Locate the cell with the specified text and output its (X, Y) center coordinate. 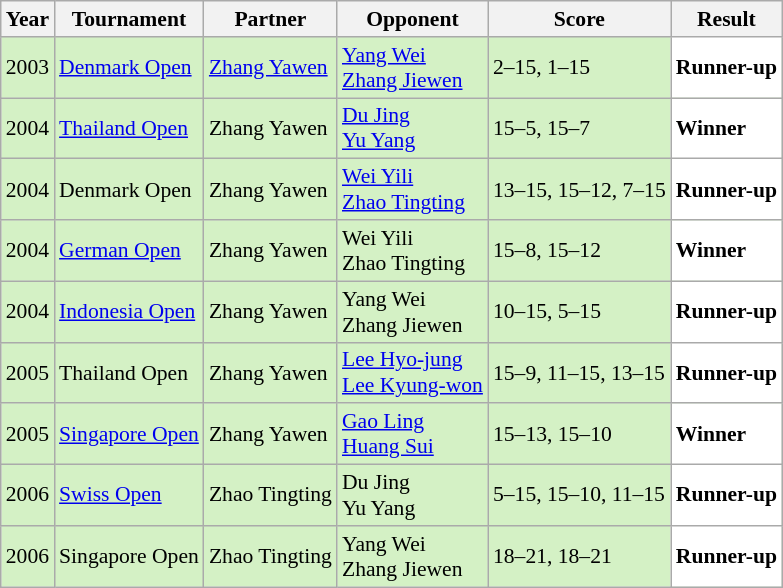
Score (580, 19)
2–15, 1–15 (580, 68)
15–5, 15–7 (580, 128)
German Open (129, 250)
Partner (270, 19)
Swiss Open (129, 496)
Indonesia Open (129, 312)
Tournament (129, 19)
15–13, 15–10 (580, 434)
15–8, 15–12 (580, 250)
13–15, 15–12, 7–15 (580, 190)
2003 (28, 68)
Opponent (412, 19)
Lee Hyo-jung Lee Kyung-won (412, 372)
Result (726, 19)
18–21, 18–21 (580, 556)
Gao Ling Huang Sui (412, 434)
Year (28, 19)
10–15, 5–15 (580, 312)
15–9, 11–15, 13–15 (580, 372)
5–15, 15–10, 11–15 (580, 496)
